Capture the cell that displays the provided text and extract its [X, Y] central coordinate. 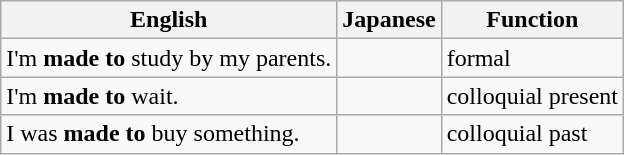
Japanese [389, 20]
English [169, 20]
colloquial past [532, 134]
colloquial present [532, 96]
I'm made to study by my parents. [169, 58]
I'm made to wait. [169, 96]
I was made to buy something. [169, 134]
formal [532, 58]
Function [532, 20]
